Extract the (X, Y) coordinate from the center of the cell holding the provided text.  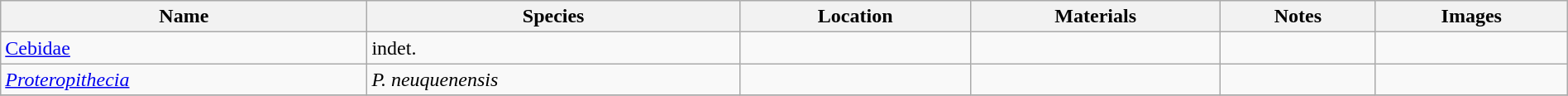
Species (554, 17)
Name (184, 17)
Proteropithecia (184, 79)
indet. (554, 48)
Notes (1298, 17)
Cebidae (184, 48)
Location (855, 17)
Materials (1095, 17)
Images (1471, 17)
P. neuquenensis (554, 79)
